From the cell containing the given text, extract its center point as [X, Y] coordinate. 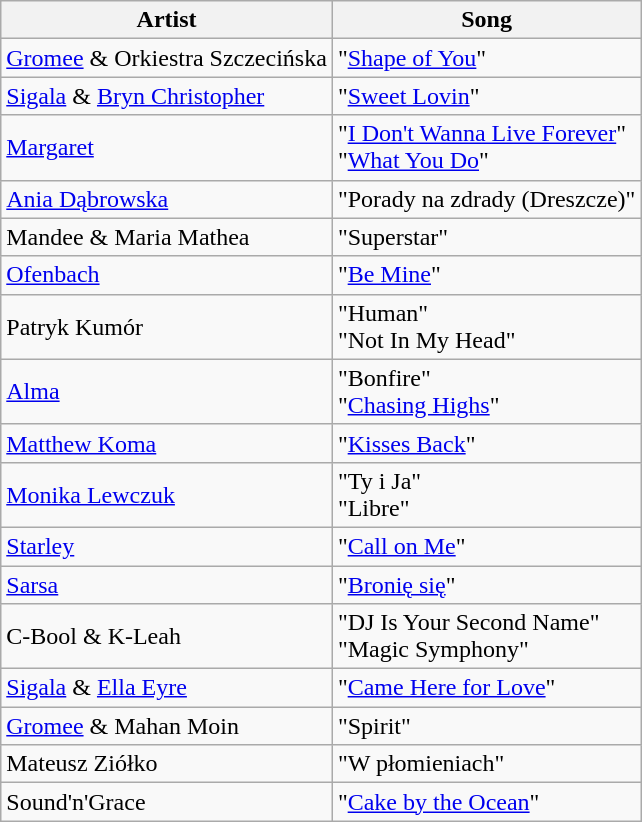
Mateusz Ziółko [167, 764]
"Human""Not In My Head" [486, 326]
Ofenbach [167, 275]
"Came Here for Love" [486, 688]
Starley [167, 546]
Matthew Koma [167, 443]
"W płomieniach" [486, 764]
Sigala & Bryn Christopher [167, 96]
"Spirit" [486, 726]
C-Bool & K-Leah [167, 636]
Patryk Kumór [167, 326]
"Be Mine" [486, 275]
"Kisses Back" [486, 443]
"Porady na zdrady (Dreszcze)" [486, 199]
Monika Lewczuk [167, 494]
Gromee & Mahan Moin [167, 726]
Song [486, 20]
Mandee & Maria Mathea [167, 237]
"I Don't Wanna Live Forever""What You Do" [486, 148]
Gromee & Orkiestra Szczecińska [167, 58]
"Sweet Lovin" [486, 96]
Margaret [167, 148]
Sigala & Ella Eyre [167, 688]
"DJ Is Your Second Name""Magic Symphony" [486, 636]
Sarsa [167, 585]
"Ty i Ja""Libre" [486, 494]
"Superstar" [486, 237]
Ania Dąbrowska [167, 199]
Sound'n'Grace [167, 802]
"Bronię się" [486, 585]
Artist [167, 20]
"Call on Me" [486, 546]
"Shape of You" [486, 58]
"Cake by the Ocean" [486, 802]
Alma [167, 392]
"Bonfire""Chasing Highs" [486, 392]
